Search for the cell housing the specified text and yield its (X, Y) center coordinate. 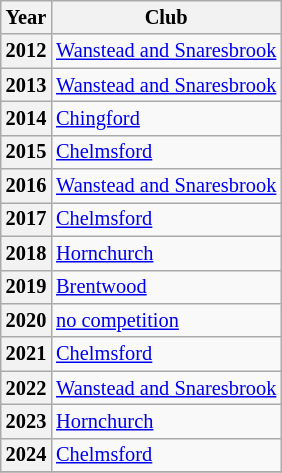
2019 (26, 287)
2016 (26, 186)
no competition (166, 320)
Club (166, 17)
2024 (26, 455)
2013 (26, 85)
2014 (26, 118)
2021 (26, 354)
2017 (26, 219)
2012 (26, 51)
2022 (26, 388)
2018 (26, 253)
2015 (26, 152)
Year (26, 17)
Chingford (166, 118)
2023 (26, 421)
Brentwood (166, 287)
2020 (26, 320)
